Extract the [x, y] coordinate from the center of the cell holding the provided text.  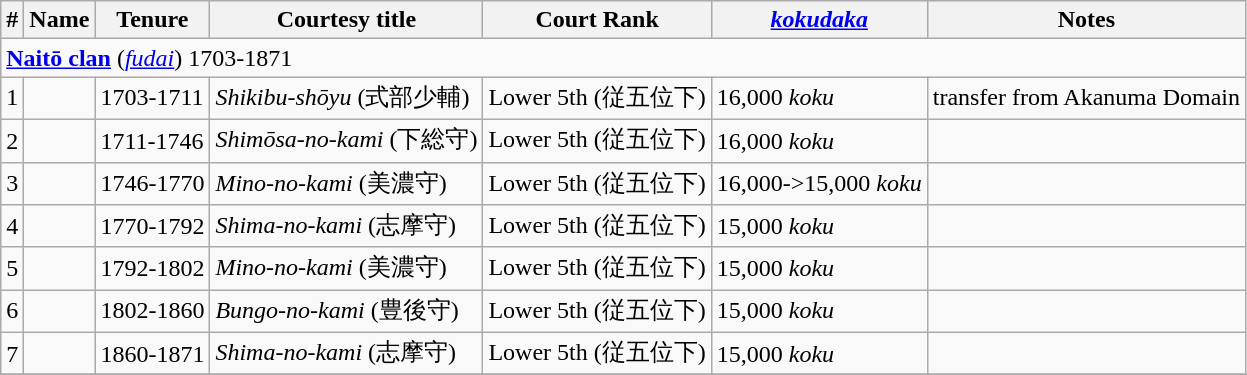
Court Rank [597, 20]
4 [12, 226]
Bungo-no-kami (豊後守) [346, 312]
Notes [1086, 20]
Courtesy title [346, 20]
Tenure [152, 20]
1703-1711 [152, 98]
1746-1770 [152, 184]
6 [12, 312]
1770-1792 [152, 226]
7 [12, 354]
3 [12, 184]
16,000->15,000 koku [819, 184]
1792-1802 [152, 268]
Shimōsa-no-kami (下総守) [346, 140]
Naitō clan (fudai) 1703-1871 [624, 58]
Shikibu-shōyu (式部少輔) [346, 98]
1802-1860 [152, 312]
2 [12, 140]
5 [12, 268]
1 [12, 98]
# [12, 20]
1860-1871 [152, 354]
1711-1746 [152, 140]
transfer from Akanuma Domain [1086, 98]
Name [60, 20]
kokudaka [819, 20]
